Identify which cell holds the provided text, then report its (x, y) central coordinate. 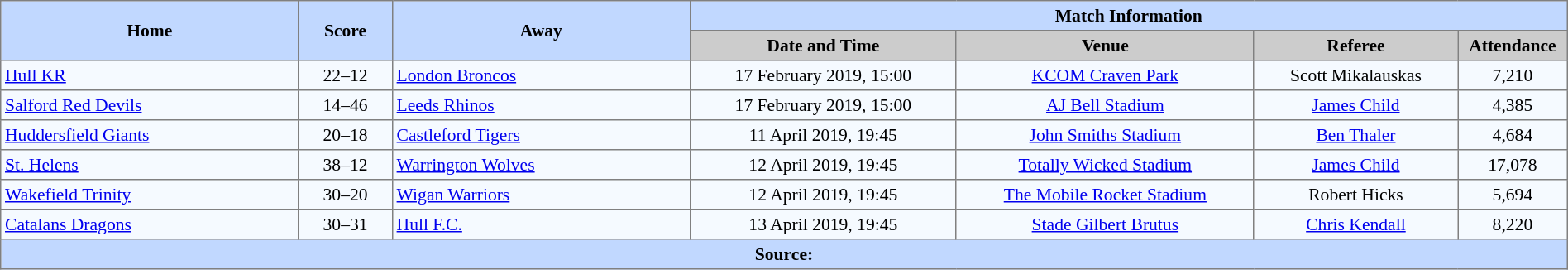
13 April 2019, 19:45 (823, 224)
Ben Thaler (1355, 135)
Catalans Dragons (150, 224)
Away (541, 31)
38–12 (346, 165)
Robert Hicks (1355, 195)
Leeds Rhinos (541, 105)
17,078 (1513, 165)
London Broncos (541, 75)
30–20 (346, 195)
Salford Red Devils (150, 105)
7,210 (1513, 75)
Score (346, 31)
Hull KR (150, 75)
5,694 (1513, 195)
Venue (1105, 46)
Referee (1355, 46)
KCOM Craven Park (1105, 75)
Hull F.C. (541, 224)
Match Information (1128, 16)
22–12 (346, 75)
8,220 (1513, 224)
4,684 (1513, 135)
20–18 (346, 135)
4,385 (1513, 105)
Source: (784, 254)
John Smiths Stadium (1105, 135)
11 April 2019, 19:45 (823, 135)
Wigan Warriors (541, 195)
Huddersfield Giants (150, 135)
AJ Bell Stadium (1105, 105)
30–31 (346, 224)
St. Helens (150, 165)
Wakefield Trinity (150, 195)
Home (150, 31)
Attendance (1513, 46)
The Mobile Rocket Stadium (1105, 195)
Stade Gilbert Brutus (1105, 224)
14–46 (346, 105)
Scott Mikalauskas (1355, 75)
Castleford Tigers (541, 135)
Warrington Wolves (541, 165)
Date and Time (823, 46)
Totally Wicked Stadium (1105, 165)
Chris Kendall (1355, 224)
